Determine the [X, Y] coordinate at the center of the cell enclosing the given text.  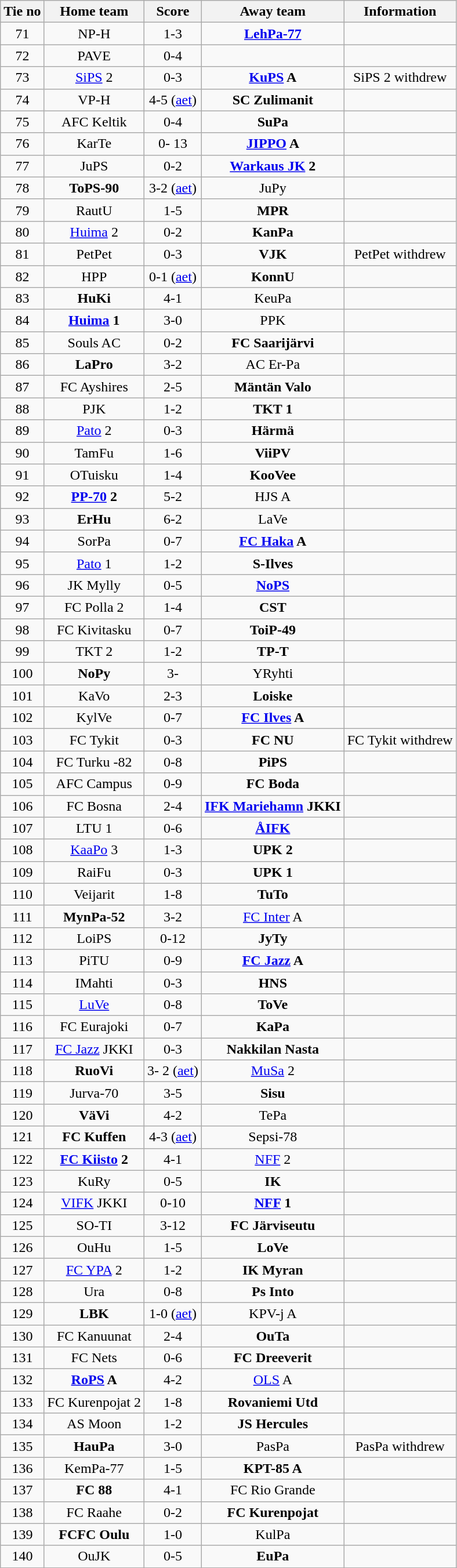
KanPa [273, 232]
PetPet withdrew [400, 254]
81 [22, 254]
135 [22, 1446]
113 [22, 960]
AFC Keltik [94, 122]
NoPS [273, 585]
Sepsi-78 [273, 1137]
97 [22, 607]
123 [22, 1181]
FC Raahe [94, 1512]
1-6 [173, 453]
TuTo [273, 894]
79 [22, 210]
96 [22, 585]
OLS A [273, 1380]
FC Jazz A [273, 960]
KaVo [94, 696]
YRyhti [273, 674]
JS Hercules [273, 1424]
EuPa [273, 1556]
127 [22, 1269]
MPR [273, 210]
KarTe [94, 144]
115 [22, 1005]
NoPy [94, 674]
PiTU [94, 960]
120 [22, 1115]
90 [22, 453]
83 [22, 299]
Mäntän Valo [273, 387]
FC Haka A [273, 541]
Härmä [273, 431]
TamFu [94, 453]
126 [22, 1247]
116 [22, 1027]
Information [400, 12]
FC Boda [273, 784]
1-0 (aet) [173, 1313]
FC 88 [94, 1490]
ÅIFK [273, 828]
76 [22, 144]
117 [22, 1049]
Ura [94, 1291]
ToiP-49 [273, 629]
JK Mylly [94, 585]
73 [22, 78]
PPK [273, 321]
HNS [273, 983]
3- 2 (aet) [173, 1071]
FCFC Oulu [94, 1534]
HJS A [273, 497]
RautU [94, 210]
FC Inter A [273, 916]
MynPa-52 [94, 916]
NP-H [94, 34]
SO-TI [94, 1225]
Veijarit [94, 894]
Souls AC [94, 343]
FC Ilves A [273, 718]
FC Eurajoki [94, 1027]
5-2 [173, 497]
Away team [273, 12]
KulPa [273, 1534]
93 [22, 519]
72 [22, 56]
Pato 1 [94, 563]
KeuPa [273, 299]
Nakkilan Nasta [273, 1049]
ToVe [273, 1005]
VIFK JKKI [94, 1203]
91 [22, 475]
114 [22, 983]
87 [22, 387]
FC Saarijärvi [273, 343]
86 [22, 365]
AFC Campus [94, 784]
RoPS A [94, 1380]
HuKi [94, 299]
105 [22, 784]
121 [22, 1137]
Sisu [273, 1093]
IK [273, 1181]
S-Ilves [273, 563]
111 [22, 916]
OuJK [94, 1556]
1-0 [173, 1534]
SC Zulimanit [273, 100]
85 [22, 343]
FC Ayshires [94, 387]
132 [22, 1380]
KylVe [94, 718]
KuPS A [273, 78]
FC Kivitasku [94, 629]
3-12 [173, 1225]
FC Kuffen [94, 1137]
Rovaniemi Utd [273, 1402]
SiPS 2 withdrew [400, 78]
Home team [94, 12]
LBK [94, 1313]
136 [22, 1468]
2-5 [173, 387]
IMahti [94, 983]
JuPy [273, 188]
92 [22, 497]
109 [22, 872]
Jurva-70 [94, 1093]
LehPa-77 [273, 34]
100 [22, 674]
FC Kiisto 2 [94, 1159]
110 [22, 894]
PetPet [94, 254]
134 [22, 1424]
3- [173, 674]
0-10 [173, 1203]
JuPS [94, 166]
0- 13 [173, 144]
TP-T [273, 652]
ViiPV [273, 453]
SiPS 2 [94, 78]
KaPa [273, 1027]
KuRy [94, 1181]
VP-H [94, 100]
KPV-j A [273, 1313]
RaiFu [94, 872]
103 [22, 740]
FC Järviseutu [273, 1225]
LaPro [94, 365]
Huima 2 [94, 232]
SuPa [273, 122]
TKT 1 [273, 409]
UPK 1 [273, 872]
IK Myran [273, 1269]
FC Dreeverit [273, 1358]
125 [22, 1225]
107 [22, 828]
PAVE [94, 56]
Loiske [273, 696]
119 [22, 1093]
78 [22, 188]
129 [22, 1313]
FC Kanuunat [94, 1335]
130 [22, 1335]
OTuisku [94, 475]
NFF 2 [273, 1159]
131 [22, 1358]
TKT 2 [94, 652]
3-2 (aet) [173, 188]
71 [22, 34]
LuVe [94, 1005]
OuTa [273, 1335]
106 [22, 806]
Warkaus JK 2 [273, 166]
TePa [273, 1115]
108 [22, 850]
Ps Into [273, 1291]
MuSa 2 [273, 1071]
FC Turku -82 [94, 762]
KaaPo 3 [94, 850]
VäVi [94, 1115]
RuoVi [94, 1071]
88 [22, 409]
77 [22, 166]
82 [22, 277]
2-3 [173, 696]
NFF 1 [273, 1203]
FC Polla 2 [94, 607]
SorPa [94, 541]
FC NU [273, 740]
PJK [94, 409]
139 [22, 1534]
Score [173, 12]
84 [22, 321]
0-12 [173, 938]
128 [22, 1291]
KonnU [273, 277]
138 [22, 1512]
FC Nets [94, 1358]
LTU 1 [94, 828]
IFK Mariehamn JKKI [273, 806]
HauPa [94, 1446]
LoVe [273, 1247]
OuHu [94, 1247]
80 [22, 232]
89 [22, 431]
UPK 2 [273, 850]
LoiPS [94, 938]
JIPPO A [273, 144]
KemPa-77 [94, 1468]
75 [22, 122]
4-5 (aet) [173, 100]
Pato 2 [94, 431]
124 [22, 1203]
FC Tykit [94, 740]
PiPS [273, 762]
FC Bosna [94, 806]
3-5 [173, 1093]
FC Kurenpojat [273, 1512]
94 [22, 541]
104 [22, 762]
AS Moon [94, 1424]
PasPa [273, 1446]
99 [22, 652]
118 [22, 1071]
ErHu [94, 519]
98 [22, 629]
102 [22, 718]
Huima 1 [94, 321]
LaVe [273, 519]
74 [22, 100]
PP-70 2 [94, 497]
137 [22, 1490]
PasPa withdrew [400, 1446]
140 [22, 1556]
FC YPA 2 [94, 1269]
FC Tykit withdrew [400, 740]
0-1 (aet) [173, 277]
HPP [94, 277]
JyTy [273, 938]
AC Er-Pa [273, 365]
CST [273, 607]
FC Rio Grande [273, 1490]
112 [22, 938]
ToPS-90 [94, 188]
95 [22, 563]
133 [22, 1402]
122 [22, 1159]
4-3 (aet) [173, 1137]
FC Jazz JKKI [94, 1049]
FC Kurenpojat 2 [94, 1402]
6-2 [173, 519]
KooVee [273, 475]
101 [22, 696]
Tie no [22, 12]
KPT-85 A [273, 1468]
VJK [273, 254]
